Locate the cell with the specified text and output its (X, Y) center coordinate. 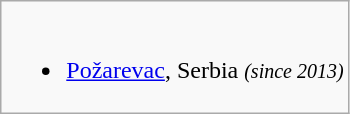
Požarevac, Serbia (since 2013) (175, 58)
